Detect which cell encompasses the target text, then output its (X, Y) center coordinate. 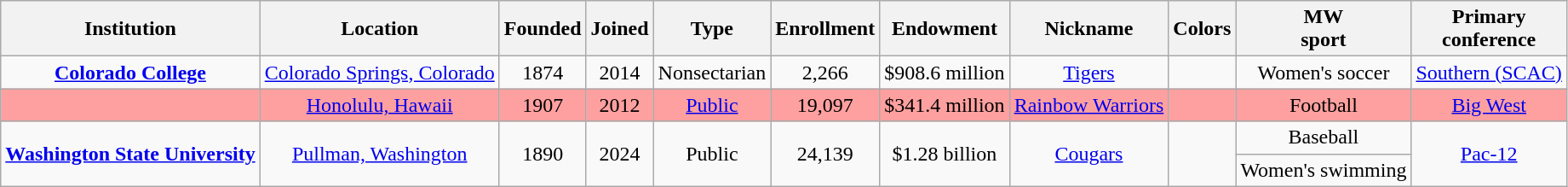
Tigers (1088, 73)
Women's swimming (1324, 170)
Football (1324, 105)
Primaryconference (1489, 29)
Colorado College (130, 73)
Women's soccer (1324, 73)
1874 (543, 73)
1907 (543, 105)
Colors (1203, 29)
2014 (620, 73)
24,139 (825, 154)
2,266 (825, 73)
Nonsectarian (712, 73)
Founded (543, 29)
$908.6 million (945, 73)
Nickname (1088, 29)
Cougars (1088, 154)
Location (380, 29)
$1.28 billion (945, 154)
Pac-12 (1489, 154)
Washington State University (130, 154)
MWsport (1324, 29)
Rainbow Warriors (1088, 105)
Big West (1489, 105)
Type (712, 29)
Enrollment (825, 29)
Joined (620, 29)
Colorado Springs, Colorado (380, 73)
Pullman, Washington (380, 154)
Institution (130, 29)
2012 (620, 105)
2024 (620, 154)
Honolulu, Hawaii (380, 105)
19,097 (825, 105)
$341.4 million (945, 105)
Endowment (945, 29)
Southern (SCAC) (1489, 73)
1890 (543, 154)
Baseball (1324, 137)
